Pinpoint the cell where the given text exists, returning its (X, Y) midpoint coordinate. 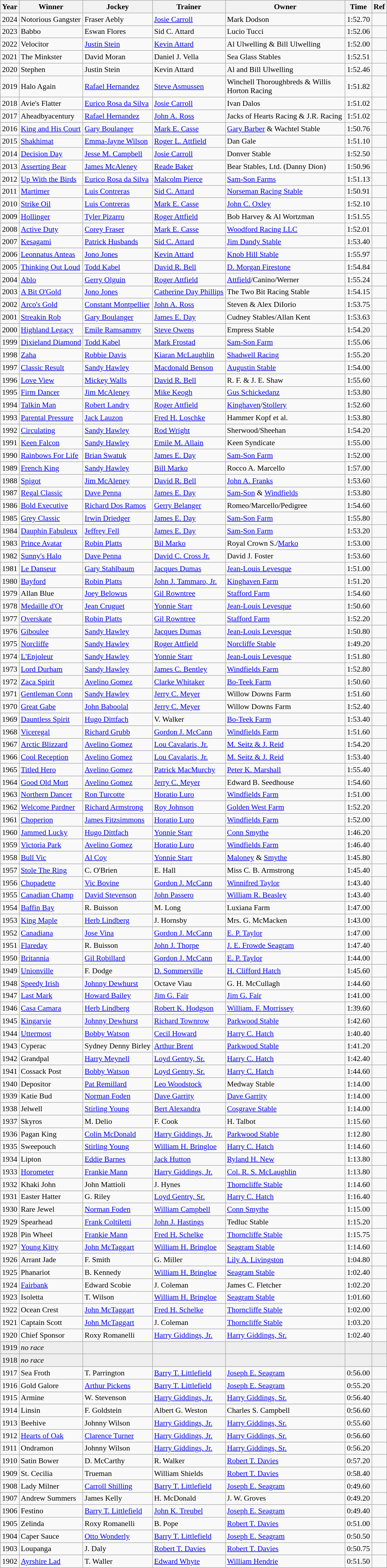
Trueman (118, 1473)
Sea Glass Stables (285, 57)
Kinghaven Farm (285, 581)
Bill Marko (189, 468)
Mike Keogh (189, 393)
Flareday (51, 946)
Arctic Blizzard (51, 745)
0:58.40 (358, 1473)
The Minkster (51, 57)
Active Duty (51, 229)
Skyros (51, 1122)
2023 (10, 32)
1:54.84 (358, 267)
Talkin Man (51, 405)
Maloney & Smythe (285, 858)
John C. Oxley (285, 204)
Prince Avatar (51, 544)
2016 (10, 129)
1:45.80 (358, 858)
1:52.50 (358, 154)
Easter Hatter (51, 1197)
Knob Hill Stable (285, 255)
1949 (10, 971)
1944 (10, 1034)
Harry Meynell (118, 1059)
0:51.00 (358, 1524)
Kingarvie (51, 1021)
1984 (10, 531)
James Kelly (118, 1499)
1955 (10, 895)
Highland Legacy (51, 330)
Rocco A. Marcello (285, 468)
Regal Classic (51, 493)
David Moran (118, 57)
1946 (10, 1009)
1950 (10, 958)
1941 (10, 1071)
Kiaran McLaughlin (189, 355)
David C. Cross Jr. (189, 556)
Beehive (51, 1423)
Romeo/Marcello/Pedigree (285, 506)
1:51.13 (358, 179)
1964 (10, 782)
2011 (10, 192)
John K. Treubel (189, 1511)
Owner (285, 7)
1976 (10, 631)
Al Ulwelling & Bill Ulwelling (285, 44)
Titled Hero (51, 770)
1908 (10, 1486)
Eddie Barnes (118, 1160)
Bil Marko (189, 544)
Edward Scobie (118, 1285)
1977 (10, 619)
Mrs. G. McMacken (285, 921)
Norseman Racing Stable (285, 192)
Leonnatus Anteas (51, 255)
Ryland H. New (285, 1160)
2008 (10, 229)
1931 (10, 1197)
Hammer Kopf et al. (285, 418)
James McAleney (118, 167)
Bert Alexandra (189, 1109)
H. Clifford Hatch (285, 971)
1943 (10, 1046)
1940 (10, 1084)
1909 (10, 1473)
Robert Landry (118, 405)
1902 (10, 1562)
A Bit O'Gold (51, 292)
Notorious Gangster (51, 19)
Norcliffe Stable (285, 644)
J. Hornsby (189, 921)
0:49.60 (358, 1486)
Spigot (51, 481)
French King (51, 468)
Patrick MacMurchy (189, 770)
Lily A. Livingston (285, 1260)
Gary Stahlbaum (118, 569)
Winner (51, 7)
1:50.80 (358, 631)
1965 (10, 770)
Attfield/Canino/Werner (285, 280)
1979 (10, 594)
Northern Dancer (51, 795)
Overskate (51, 619)
C. O'Brien (118, 870)
1986 (10, 506)
Keen Falcon (51, 443)
Grey Classic (51, 519)
Leo Woodstock (189, 1084)
Clarke Whitaker (189, 682)
Roger L. Attfield (189, 141)
Phanariot (51, 1272)
1919 (10, 1348)
1960 (10, 833)
Hollinger (51, 217)
Emile M. Allain (189, 443)
1:52.80 (358, 669)
Winnifred Taylor (285, 883)
Babbo (51, 32)
1952 (10, 933)
Ablo (51, 280)
1951 (10, 946)
Miss C. B. Armstrong (285, 870)
Emile Ramsammy (118, 330)
H. McDonald (189, 1499)
1966 (10, 757)
1993 (10, 418)
John J. Tammaro, Jr. (189, 581)
M. Long (189, 908)
1934 (10, 1160)
1:45.40 (358, 870)
Tedluc Stable (285, 1222)
1963 (10, 795)
1:55.60 (358, 380)
Roy Johnson (189, 807)
Colin McDonald (118, 1134)
Velocitor (51, 44)
Year (10, 7)
Bayford (51, 581)
1983 (10, 544)
Steve Asmussen (189, 87)
1947 (10, 996)
F. Cook (189, 1122)
1923 (10, 1297)
1:51.80 (358, 657)
Bull Vic (51, 858)
1948 (10, 983)
Time (358, 7)
W. Stevenson (118, 1398)
2003 (10, 292)
1:52.10 (358, 204)
1:41.00 (358, 996)
Steve Owens (189, 330)
1974 (10, 657)
1:52.51 (358, 57)
Gary Barber & Wachtel Stable (285, 129)
1999 (10, 343)
1:12.80 (358, 1134)
1933 (10, 1172)
1:54.00 (358, 368)
Sweepouch (51, 1147)
1:15.20 (358, 1222)
0:56.40 (358, 1398)
1975 (10, 644)
Speedy Irish (51, 983)
1929 (10, 1222)
1:51.10 (358, 141)
Canadiana (51, 933)
1978 (10, 606)
2012 (10, 179)
1:45.60 (358, 971)
1956 (10, 883)
Steven & Alex DiIorio (285, 305)
1:57.00 (358, 468)
D. Sommerville (189, 971)
Ref (379, 7)
1:52.70 (358, 19)
1959 (10, 845)
Firm Dancer (51, 393)
1968 (10, 732)
1996 (10, 380)
1936 (10, 1134)
1:49.20 (358, 644)
John J. Hastings (189, 1222)
1907 (10, 1499)
1994 (10, 405)
J. W. Groves (285, 1499)
1903 (10, 1549)
1985 (10, 519)
Parental Pressure (51, 418)
John J. Thorpe (189, 946)
1924 (10, 1285)
0:56.00 (358, 1373)
2004 (10, 280)
King Maple (51, 921)
Brian Swatuk (118, 456)
William Campbell (189, 1210)
1:51.82 (358, 87)
Arrant Jade (51, 1260)
Keen Syndicate (285, 443)
Ron Turcotte (118, 795)
2007 (10, 242)
1935 (10, 1147)
1:42.60 (358, 1021)
1904 (10, 1536)
1:51.55 (358, 217)
1982 (10, 556)
J. E. Frowde Seagram (285, 946)
L'Enjoleur (51, 657)
Fraser Aebly (118, 19)
1989 (10, 468)
Ivan Dalos (285, 104)
Up With the Birds (51, 179)
Charles S. Campbell (285, 1411)
Edward B. Seedhouse (285, 782)
2000 (10, 330)
1:53.20 (358, 531)
The Two Bit Racing Stable (285, 292)
Satin Bower (51, 1461)
1992 (10, 430)
Donver Stable (285, 154)
Corey Fraser (118, 229)
Mickey Walls (118, 380)
Sydney Denny Birley (118, 1046)
1:46.20 (358, 833)
Royal Crown S./Marko (285, 544)
1:16.40 (358, 1197)
Zaha (51, 355)
Dan Gale (285, 141)
1:50.96 (358, 167)
Arthur Pickens (118, 1386)
William Shields (189, 1473)
Tyler Pizarro (118, 217)
1:40.40 (358, 1034)
1:47.40 (358, 946)
2015 (10, 141)
James Fitzsimmons (118, 820)
Dixieland Diamond (51, 343)
1939 (10, 1096)
2010 (10, 204)
1:39.60 (358, 1009)
D. McCarthy (118, 1461)
1:15.00 (358, 1210)
David Stevenson (118, 895)
Uttermost (51, 1034)
1990 (10, 456)
F. Smith (118, 1260)
Katie Bud (51, 1096)
1:55.06 (358, 343)
0:49.20 (358, 1499)
1991 (10, 443)
Constant Montpellier (118, 305)
J. Hynes (189, 1185)
Rainbows For Life (51, 456)
Unionville (51, 971)
1930 (10, 1210)
0:50.50 (358, 1536)
Col. R. S. McLaughlin (285, 1172)
R. F. & J. E. Shaw (285, 380)
Le Danseur (51, 569)
1957 (10, 870)
Bear Stables, Ltd. (Danny Dion) (285, 167)
Gus Schickedanz (285, 393)
B. Pope (189, 1524)
Cool Reception (51, 757)
Clarence Turner (118, 1436)
2014 (10, 154)
St. Cecilia (51, 1473)
Choperion (51, 820)
1:02.00 (358, 1310)
Arthur Brent (189, 1046)
Andrew Summers (51, 1499)
Last Mark (51, 996)
0:55.20 (358, 1386)
1:52.01 (358, 229)
T. Parrington (118, 1373)
Canadian Champ (51, 895)
Avie's Flatter (51, 104)
1:52.60 (358, 405)
Martimer (51, 192)
1:53.75 (358, 305)
1938 (10, 1109)
King and His Court (51, 129)
Mark Dodson (285, 19)
Peter K. Marshall (285, 770)
Victoria Park (51, 845)
Strike Oil (51, 204)
Depositor (51, 1084)
1:02.20 (358, 1285)
Eswan Flores (118, 32)
1:15.75 (358, 1235)
Luxiana Farm (285, 908)
1918 (10, 1361)
1:50.76 (358, 129)
1:55.80 (358, 519)
1953 (10, 921)
1:46.40 (358, 845)
Gentleman Conn (51, 694)
1932 (10, 1185)
Zaca Spirit (51, 682)
G. Miller (189, 1260)
1911 (10, 1448)
Frank Coltiletti (118, 1222)
Jack Hutton (189, 1160)
Spearhead (51, 1222)
Britannia (51, 958)
Fred H. Loschke (189, 418)
1916 (10, 1386)
Asserting Bear (51, 167)
Allan Blue (51, 594)
James C. Bentley (189, 669)
1987 (10, 493)
2020 (10, 69)
Rare Jewel (51, 1210)
Ocean Crest (51, 1310)
2013 (10, 167)
1967 (10, 745)
James C. Fletcher (285, 1285)
Norcliffe (51, 644)
1988 (10, 481)
1906 (10, 1511)
Jim Dandy Stable (285, 242)
Armine (51, 1398)
Jean Cruguet (118, 606)
1:50.91 (358, 192)
William Hendrie (285, 1562)
1917 (10, 1373)
1914 (10, 1411)
Macdonald Benson (189, 368)
Sherwood/Sheehan (285, 430)
Daniel J. Vella (189, 57)
Jeffrey Fell (118, 531)
H. Talbot (285, 1122)
William R. Beasley (285, 895)
Lord Durham (51, 669)
1921 (10, 1323)
Jesse M. Campbell (118, 154)
Jelwell (51, 1109)
1926 (10, 1260)
1:42.40 (358, 1059)
1:01.60 (358, 1297)
M. Delio (118, 1122)
Casa Camara (51, 1009)
1:15.60 (358, 1122)
2022 (10, 44)
John A. Franks (285, 481)
Halo Again (51, 87)
Jose Vina (118, 933)
Cosgrave Stable (285, 1109)
1937 (10, 1122)
Jack Lauzon (118, 418)
Gil Robillard (118, 958)
1:41.20 (358, 1046)
Chopadette (51, 883)
Arco's Gold (51, 305)
Gerry Olguin (118, 280)
Kesagami (51, 242)
2002 (10, 305)
1912 (10, 1436)
John Mattioli (118, 1185)
Richard Dos Ramos (118, 506)
1972 (10, 682)
Stole The Ring (51, 870)
Baffin Bay (51, 908)
1969 (10, 720)
1980 (10, 581)
Robbie Davis (118, 355)
Classic Result (51, 368)
0:49.40 (358, 1511)
1915 (10, 1398)
Medway Stable (285, 1084)
1995 (10, 393)
Jockey (118, 7)
D. Morgan Firestone (285, 267)
Joey Belowus (118, 594)
Lipton (51, 1160)
Festino (51, 1511)
Cyperac (51, 1046)
2017 (10, 116)
0:50.75 (358, 1549)
Howard Bailey (118, 996)
1927 (10, 1247)
Cossack Post (51, 1071)
1:52.06 (358, 32)
1958 (10, 858)
V. Walker (189, 720)
Gold Galore (51, 1386)
Empress Stable (285, 330)
Sam-Son & Windfields (285, 493)
Pat Remillard (118, 1084)
Chief Sponsor (51, 1335)
1970 (10, 707)
Reade Baker (189, 167)
1998 (10, 355)
1973 (10, 669)
William. F. Morrissey (285, 1009)
Hearts of Oak (51, 1436)
Pagan King (51, 1134)
Young Kitty (51, 1247)
Fairbank (51, 1285)
T. Waller (118, 1562)
0:57.20 (358, 1461)
1905 (10, 1524)
1971 (10, 694)
Bob Harvey & Al Wortzman (285, 217)
Shadwell Racing (285, 355)
2006 (10, 255)
Augustin Stable (285, 368)
Love View (51, 380)
Mark Frostad (189, 343)
Caper Sauce (51, 1536)
F. Goldstein (118, 1411)
Malcolm Pierce (189, 179)
1:04.80 (358, 1260)
Medaille d'Or (51, 606)
1:55.40 (358, 770)
1:55.00 (358, 443)
B. Kennedy (118, 1272)
Robert K. Hodgson (189, 1009)
1997 (10, 368)
Dauntless Spirit (51, 720)
David J. Foster (285, 556)
Catherine Day Phillips (189, 292)
Trainer (189, 7)
2001 (10, 317)
T. Wilson (118, 1297)
1981 (10, 569)
R. Walker (189, 1461)
Vic Bovine (118, 883)
Viceregal (51, 732)
Patrick Husbands (118, 242)
Gerry Belanger (189, 506)
Emma-Jayne Wilson (118, 141)
Richard Townrow (189, 1021)
1922 (10, 1310)
Sea Froth (51, 1373)
Khaki John (51, 1185)
Lady Milner (51, 1486)
Golden West Farm (285, 807)
Aheadbyacentury (51, 116)
Welcome Pardner (51, 807)
Cudney Stables/Allan Kent (285, 317)
1925 (10, 1272)
Richard Armstrong (118, 807)
1913 (10, 1423)
Stephen (51, 69)
Jacks of Hearts Racing & J.R. Racing (285, 116)
Good Old Mort (51, 782)
Otto Wonderly (118, 1536)
Great Gabe (51, 707)
Cecil Howard (189, 1034)
Al Coy (118, 858)
Ondramon (51, 1448)
Jammed Lucky (51, 833)
1:51.20 (358, 581)
1:44.00 (358, 958)
E. Hall (189, 870)
1:52.40 (358, 707)
1942 (10, 1059)
Decision Day (51, 154)
1:55.24 (358, 280)
Sunny's Halo (51, 556)
1954 (10, 908)
2024 (10, 19)
Shakhimat (51, 141)
1961 (10, 820)
Zelinda (51, 1524)
Captain Scott (51, 1323)
0:51.50 (358, 1562)
1:55.97 (358, 255)
Edward Whyte (189, 1562)
Thinking Out Loud (51, 267)
1:03.20 (358, 1323)
Bold Executive (51, 506)
G. H. McCullagh (285, 983)
Linsin (51, 1411)
Woodford Racing LLC (285, 229)
Grandpal (51, 1059)
G. Riley (118, 1197)
0:55.60 (358, 1423)
Horometer (51, 1172)
Al and Bill Ulwelling (285, 69)
1:54.15 (358, 292)
1:52.46 (358, 69)
Pin Wheel (51, 1235)
1:43.00 (358, 921)
1:53.00 (358, 544)
Loupanga (51, 1549)
Richard Grubb (118, 732)
1910 (10, 1461)
Rod Wright (189, 430)
Albert G. Weston (189, 1411)
John Baboolal (118, 707)
2021 (10, 57)
Winchell Thoroughbreds & Willis Horton Racing (285, 87)
Irwin Driedger (118, 519)
2005 (10, 267)
0:56.20 (358, 1448)
1962 (10, 807)
Circulating (51, 430)
Dauphin Fabuleux (51, 531)
Sam-Son Farms (285, 179)
Carroll Shilling (118, 1486)
J. Daly (118, 1549)
Kinghaven/Stollery (285, 405)
Ayrshire Lad (51, 1562)
2018 (10, 104)
Octave Viau (189, 983)
1928 (10, 1235)
John Passero (189, 895)
1920 (10, 1335)
Giboulee (51, 631)
2019 (10, 87)
Streakin Rob (51, 317)
1945 (10, 1021)
1:55.20 (358, 355)
1:53.63 (358, 317)
F. Dodge (118, 971)
Lucio Tucci (285, 32)
2009 (10, 217)
Isoletta (51, 1297)
